Locate the cell with the specified text and output its [X, Y] center coordinate. 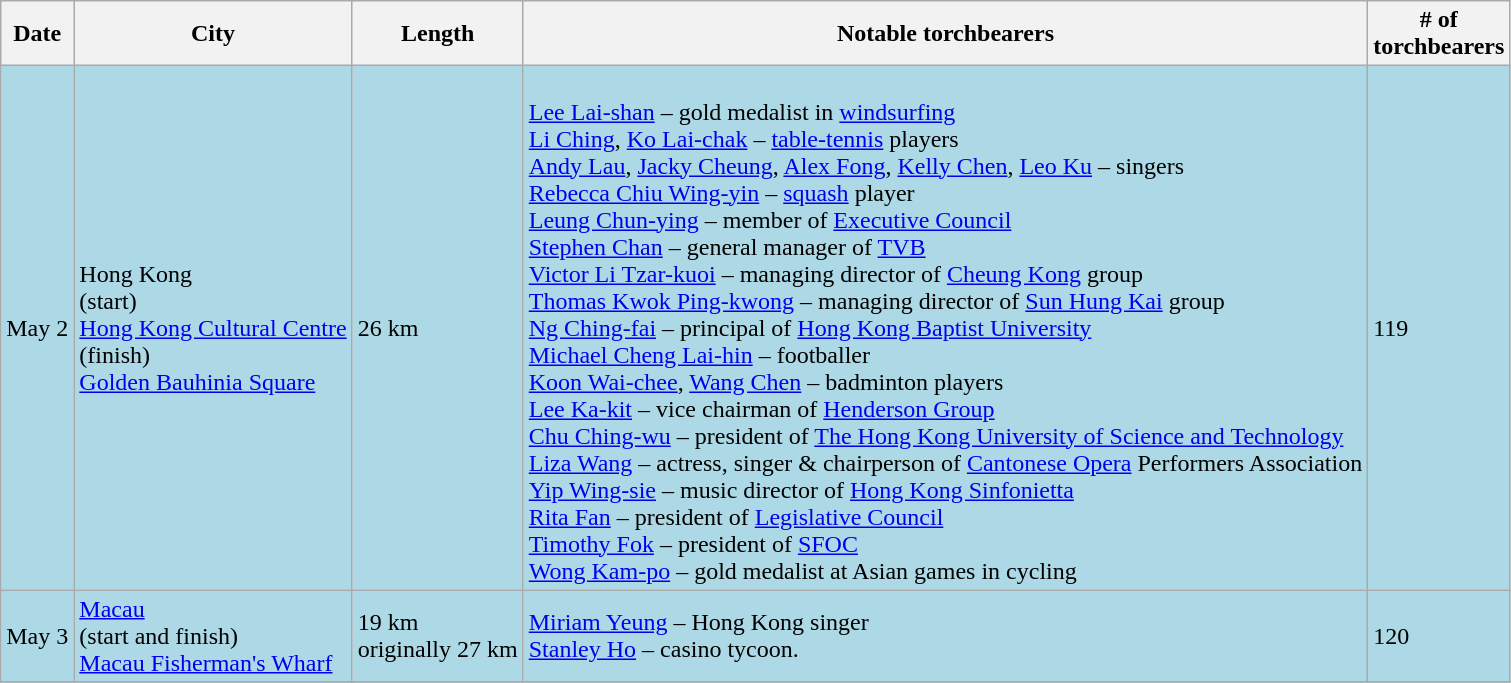
May 3 [38, 636]
Date [38, 34]
May 2 [38, 328]
Macau(start and finish)Macau Fisherman's Wharf [213, 636]
26 km [438, 328]
City [213, 34]
119 [1439, 328]
Hong Kong(start)Hong Kong Cultural Centre(finish)Golden Bauhinia Square [213, 328]
Length [438, 34]
# of torchbearers [1439, 34]
Notable torchbearers [945, 34]
Miriam Yeung – Hong Kong singerStanley Ho – casino tycoon. [945, 636]
19 kmoriginally 27 km [438, 636]
120 [1439, 636]
